Detect which cell encompasses the target text, then output its (X, Y) center coordinate. 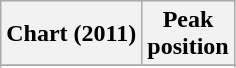
Chart (2011) (72, 34)
Peakposition (188, 34)
